From the cell containing the given text, extract its center point as [x, y] coordinate. 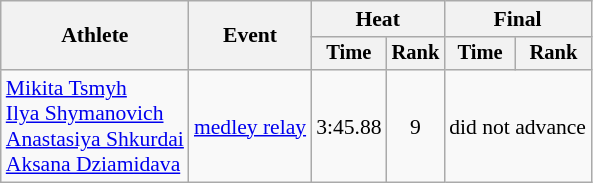
Final [518, 19]
Heat [378, 19]
Athlete [95, 36]
medley relay [250, 126]
3:45.88 [348, 126]
did not advance [518, 126]
Mikita TsmyhIlya ShymanovichAnastasiya ShkurdaiAksana Dziamidava [95, 126]
Event [250, 36]
9 [416, 126]
